From the cell containing the given text, extract its center point as [x, y] coordinate. 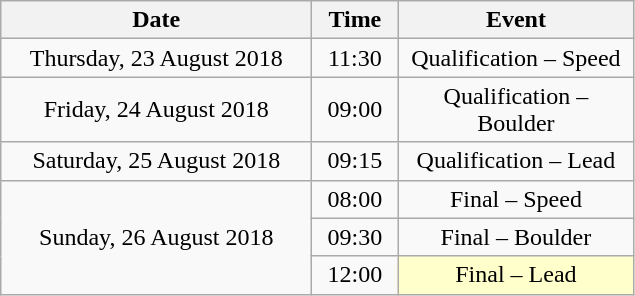
Qualification – Lead [516, 161]
Qualification – Speed [516, 58]
Date [156, 20]
Friday, 24 August 2018 [156, 110]
Qualification – Boulder [516, 110]
11:30 [355, 58]
09:30 [355, 237]
Sunday, 26 August 2018 [156, 237]
Final – Boulder [516, 237]
Saturday, 25 August 2018 [156, 161]
Time [355, 20]
09:00 [355, 110]
08:00 [355, 199]
Thursday, 23 August 2018 [156, 58]
Final – Speed [516, 199]
Final – Lead [516, 275]
Event [516, 20]
09:15 [355, 161]
12:00 [355, 275]
